Extract the [x, y] coordinate from the center of the cell holding the provided text.  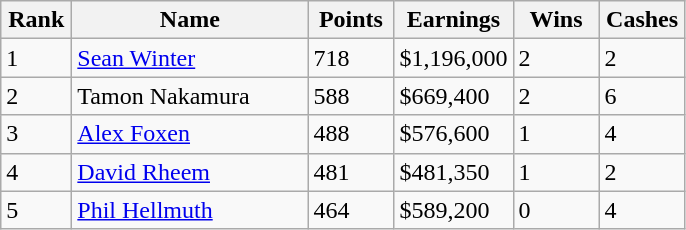
481 [351, 172]
464 [351, 210]
$589,200 [454, 210]
Rank [36, 20]
$576,600 [454, 134]
Alex Foxen [190, 134]
Phil Hellmuth [190, 210]
3 [36, 134]
Sean Winter [190, 58]
488 [351, 134]
Cashes [642, 20]
$669,400 [454, 96]
$481,350 [454, 172]
5 [36, 210]
588 [351, 96]
6 [642, 96]
$1,196,000 [454, 58]
718 [351, 58]
0 [556, 210]
Points [351, 20]
Name [190, 20]
Earnings [454, 20]
Tamon Nakamura [190, 96]
David Rheem [190, 172]
Wins [556, 20]
